Find where the given text appears and provide that cell's center as [x, y] coordinate. 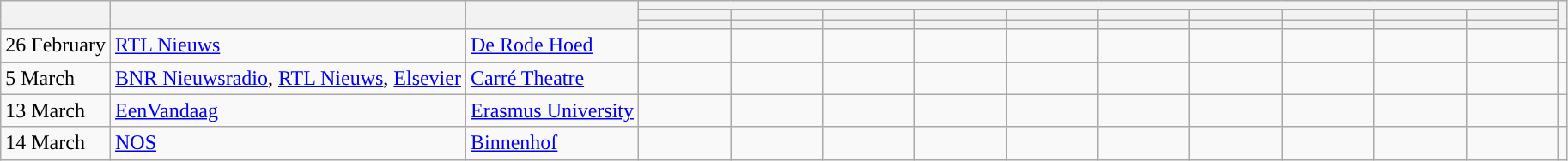
Erasmus University [551, 110]
BNR Nieuwsradio, RTL Nieuws, Elsevier [288, 78]
13 March [56, 110]
RTL Nieuws [288, 45]
EenVandaag [288, 110]
Binnenhof [551, 143]
De Rode Hoed [551, 45]
14 March [56, 143]
26 February [56, 45]
NOS [288, 143]
5 March [56, 78]
Carré Theatre [551, 78]
